Pinpoint the cell where the given text exists, returning its (X, Y) midpoint coordinate. 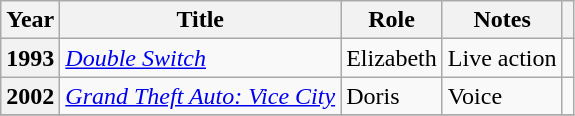
Title (200, 20)
Double Switch (200, 58)
Live action (502, 58)
Elizabeth (392, 58)
Voice (502, 96)
2002 (30, 96)
1993 (30, 58)
Grand Theft Auto: Vice City (200, 96)
Year (30, 20)
Role (392, 20)
Doris (392, 96)
Notes (502, 20)
